For the text-containing cell, return its midpoint in [x, y] coordinate format. 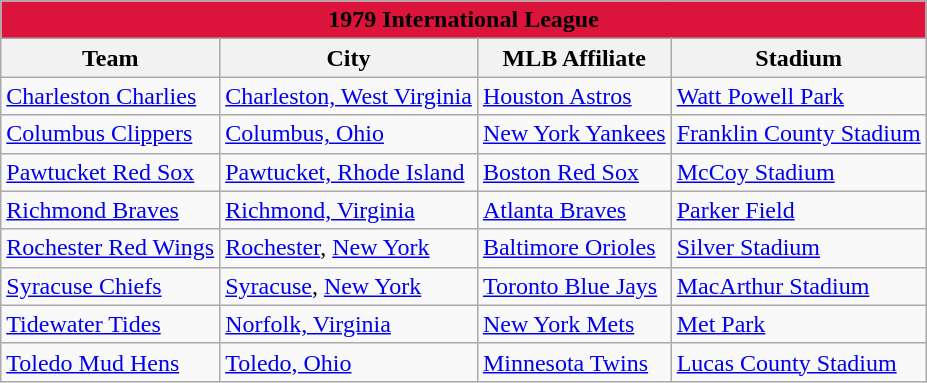
Richmond Braves [110, 210]
Syracuse, New York [349, 286]
MacArthur Stadium [798, 286]
Toledo, Ohio [349, 362]
Baltimore Orioles [574, 248]
Columbus, Ohio [349, 134]
Tidewater Tides [110, 324]
Toledo Mud Hens [110, 362]
Rochester, New York [349, 248]
Boston Red Sox [574, 172]
City [349, 58]
Houston Astros [574, 96]
Charleston Charlies [110, 96]
Met Park [798, 324]
McCoy Stadium [798, 172]
Pawtucket, Rhode Island [349, 172]
Atlanta Braves [574, 210]
New York Yankees [574, 134]
Team [110, 58]
Rochester Red Wings [110, 248]
New York Mets [574, 324]
Franklin County Stadium [798, 134]
Richmond, Virginia [349, 210]
Syracuse Chiefs [110, 286]
1979 International League [464, 20]
Norfolk, Virginia [349, 324]
Minnesota Twins [574, 362]
Lucas County Stadium [798, 362]
Parker Field [798, 210]
Toronto Blue Jays [574, 286]
Pawtucket Red Sox [110, 172]
Stadium [798, 58]
Charleston, West Virginia [349, 96]
Silver Stadium [798, 248]
Watt Powell Park [798, 96]
MLB Affiliate [574, 58]
Columbus Clippers [110, 134]
